Scan for the cell matching the given text and deliver its (x, y) coordinate at center. 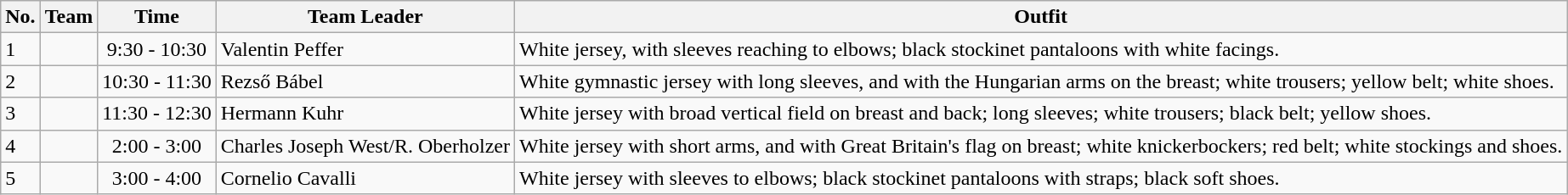
5 (20, 178)
White jersey, with sleeves reaching to elbows; black stockinet pantaloons with white facings. (1040, 49)
White jersey with short arms, and with Great Britain's flag on breast; white knickerbockers; red belt; white stockings and shoes. (1040, 146)
1 (20, 49)
Time (157, 17)
Cornelio Cavalli (365, 178)
Valentin Peffer (365, 49)
Hermann Kuhr (365, 114)
Outfit (1040, 17)
10:30 - 11:30 (157, 81)
Charles Joseph West/R. Oberholzer (365, 146)
No. (20, 17)
9:30 - 10:30 (157, 49)
11:30 - 12:30 (157, 114)
White gymnastic jersey with long sleeves, and with the Hungarian arms on the breast; white trousers; yellow belt; white shoes. (1040, 81)
2 (20, 81)
Team Leader (365, 17)
4 (20, 146)
White jersey with sleeves to elbows; black stockinet pantaloons with straps; black soft shoes. (1040, 178)
White jersey with broad vertical field on breast and back; long sleeves; white trousers; black belt; yellow shoes. (1040, 114)
3 (20, 114)
3:00 - 4:00 (157, 178)
Team (69, 17)
Rezső Bábel (365, 81)
2:00 - 3:00 (157, 146)
